Identify which cell holds the provided text, then report its [x, y] central coordinate. 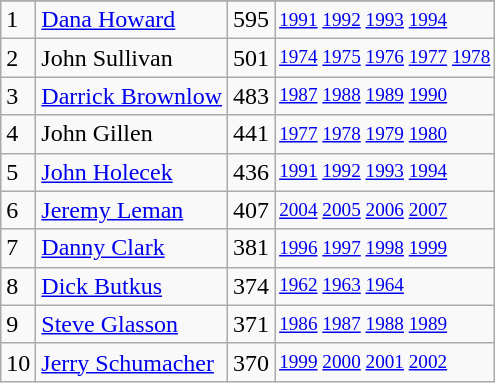
1974 1975 1976 1977 1978 [385, 58]
1996 1997 1998 1999 [385, 248]
Dick Butkus [132, 286]
374 [252, 286]
Jerry Schumacher [132, 362]
1962 1963 1964 [385, 286]
Darrick Brownlow [132, 96]
2004 2005 2006 2007 [385, 210]
407 [252, 210]
Danny Clark [132, 248]
6 [18, 210]
Dana Howard [132, 20]
8 [18, 286]
John Sullivan [132, 58]
1999 2000 2001 2002 [385, 362]
501 [252, 58]
7 [18, 248]
1986 1987 1988 1989 [385, 324]
595 [252, 20]
John Holecek [132, 172]
3 [18, 96]
436 [252, 172]
370 [252, 362]
381 [252, 248]
Jeremy Leman [132, 210]
371 [252, 324]
Steve Glasson [132, 324]
441 [252, 134]
1977 1978 1979 1980 [385, 134]
10 [18, 362]
483 [252, 96]
9 [18, 324]
2 [18, 58]
4 [18, 134]
1 [18, 20]
1987 1988 1989 1990 [385, 96]
John Gillen [132, 134]
5 [18, 172]
